For the text-containing cell, return its midpoint in (X, Y) coordinate format. 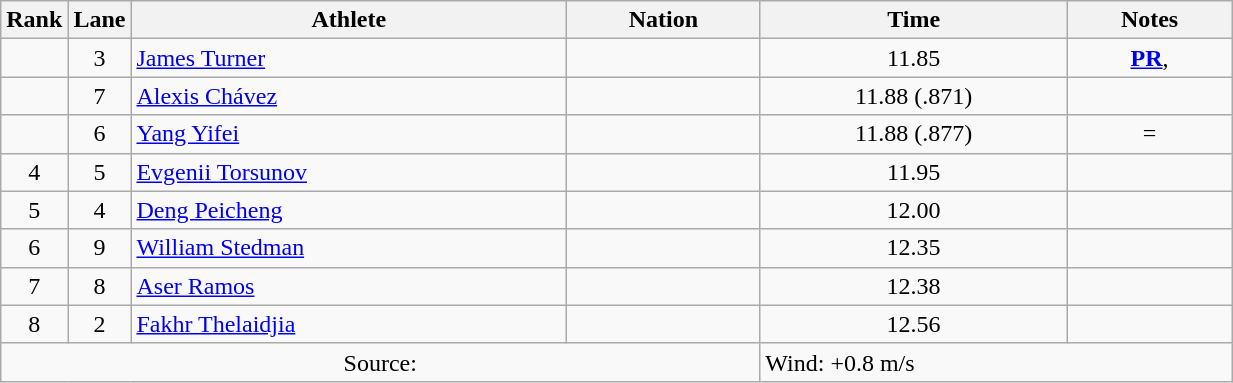
Time (914, 20)
11.88 (.877) (914, 134)
3 (100, 58)
Deng Peicheng (349, 210)
Lane (100, 20)
12.38 (914, 286)
Yang Yifei (349, 134)
12.00 (914, 210)
Nation (664, 20)
Rank (34, 20)
12.56 (914, 324)
9 (100, 248)
Evgenii Torsunov (349, 172)
12.35 (914, 248)
James Turner (349, 58)
Source: (380, 362)
Alexis Chávez (349, 96)
Notes (1149, 20)
William Stedman (349, 248)
Aser Ramos (349, 286)
11.88 (.871) (914, 96)
Athlete (349, 20)
2 (100, 324)
11.85 (914, 58)
PR, (1149, 58)
= (1149, 134)
Fakhr Thelaidjia (349, 324)
Wind: +0.8 m/s (996, 362)
11.95 (914, 172)
